Extract the (X, Y) coordinate from the center of the cell holding the provided text.  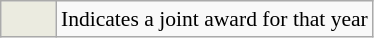
Indicates a joint award for that year (214, 19)
